Provide the (x, y) coordinate of the cell's center where the given text is located.  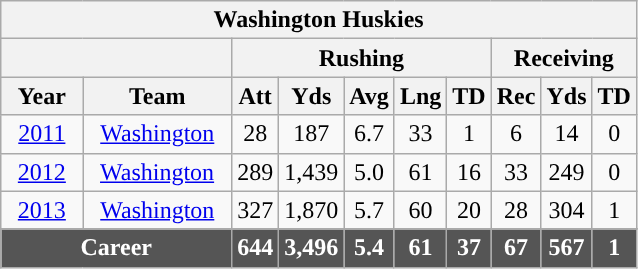
Career (116, 248)
Avg (370, 96)
Team (158, 96)
Rec (516, 96)
6 (516, 134)
327 (256, 210)
2013 (42, 210)
67 (516, 248)
5.7 (370, 210)
304 (566, 210)
2011 (42, 134)
2012 (42, 172)
Att (256, 96)
644 (256, 248)
1,870 (312, 210)
Lng (420, 96)
37 (469, 248)
3,496 (312, 248)
5.4 (370, 248)
Washington Huskies (319, 20)
Receiving (564, 58)
289 (256, 172)
20 (469, 210)
14 (566, 134)
187 (312, 134)
249 (566, 172)
567 (566, 248)
Year (42, 96)
6.7 (370, 134)
1,439 (312, 172)
60 (420, 210)
16 (469, 172)
Rushing (362, 58)
5.0 (370, 172)
